Locate the cell with the specified text and output its (x, y) center coordinate. 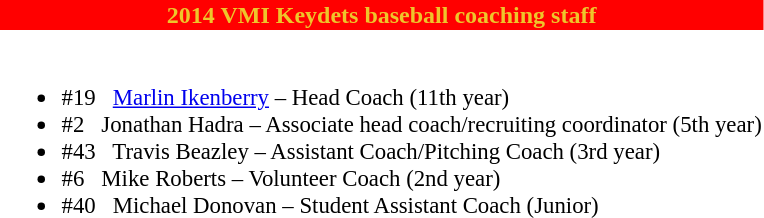
2014 VMI Keydets baseball coaching staff (382, 15)
